Provide the (x, y) coordinate of the cell's center where the given text is located.  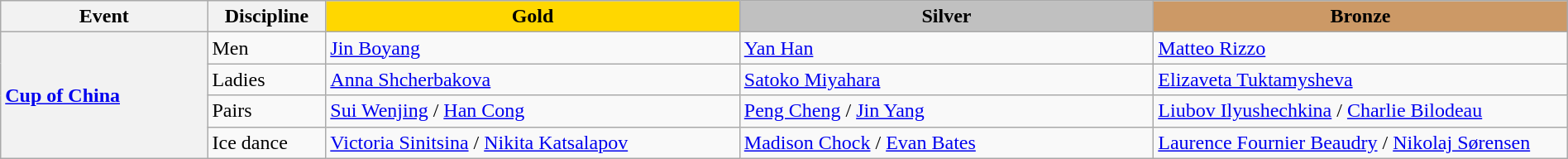
Gold (533, 17)
Ladies (266, 79)
Anna Shcherbakova (533, 79)
Bronze (1360, 17)
Men (266, 48)
Satoko Miyahara (946, 79)
Discipline (266, 17)
Madison Chock / Evan Bates (946, 142)
Victoria Sinitsina / Nikita Katsalapov (533, 142)
Jin Boyang (533, 48)
Ice dance (266, 142)
Cup of China (104, 95)
Sui Wenjing / Han Cong (533, 111)
Liubov Ilyushechkina / Charlie Bilodeau (1360, 111)
Peng Cheng / Jin Yang (946, 111)
Yan Han (946, 48)
Pairs (266, 111)
Silver (946, 17)
Matteo Rizzo (1360, 48)
Elizaveta Tuktamysheva (1360, 79)
Laurence Fournier Beaudry / Nikolaj Sørensen (1360, 142)
Event (104, 17)
